Pinpoint the cell where the given text exists, returning its (X, Y) midpoint coordinate. 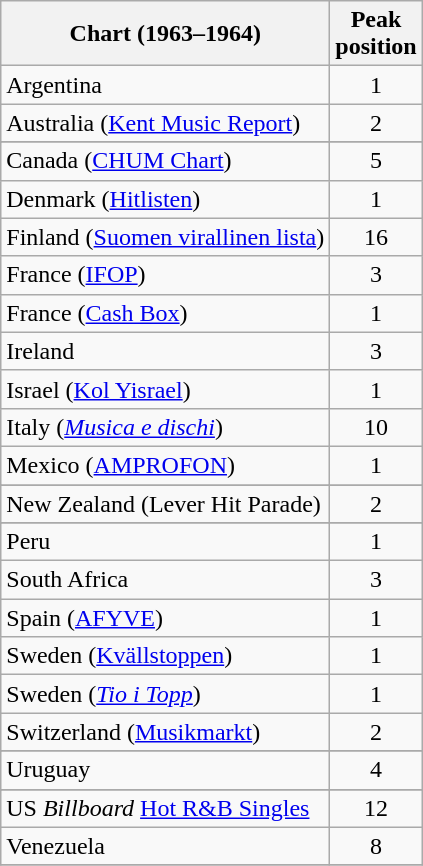
4 (376, 770)
Sweden (Tio i Topp) (166, 694)
8 (376, 846)
Denmark (Hitlisten) (166, 199)
South Africa (166, 580)
Finland (Suomen virallinen lista) (166, 237)
Peru (166, 542)
Switzerland (Musikmarkt) (166, 732)
Uruguay (166, 770)
Israel (Kol Yisrael) (166, 389)
Spain (AFYVE) (166, 618)
5 (376, 161)
US Billboard Hot R&B Singles (166, 808)
France (IFOP) (166, 275)
Argentina (166, 85)
Chart (1963–1964) (166, 34)
Sweden (Kvällstoppen) (166, 656)
Australia (Kent Music Report) (166, 123)
Venezuela (166, 846)
10 (376, 427)
France (Cash Box) (166, 313)
12 (376, 808)
Italy (Musica e dischi) (166, 427)
Peakposition (376, 34)
16 (376, 237)
Ireland (166, 351)
New Zealand (Lever Hit Parade) (166, 503)
Mexico (AMPROFON) (166, 465)
Canada (CHUM Chart) (166, 161)
